Scan for the cell matching the given text and deliver its [X, Y] coordinate at center. 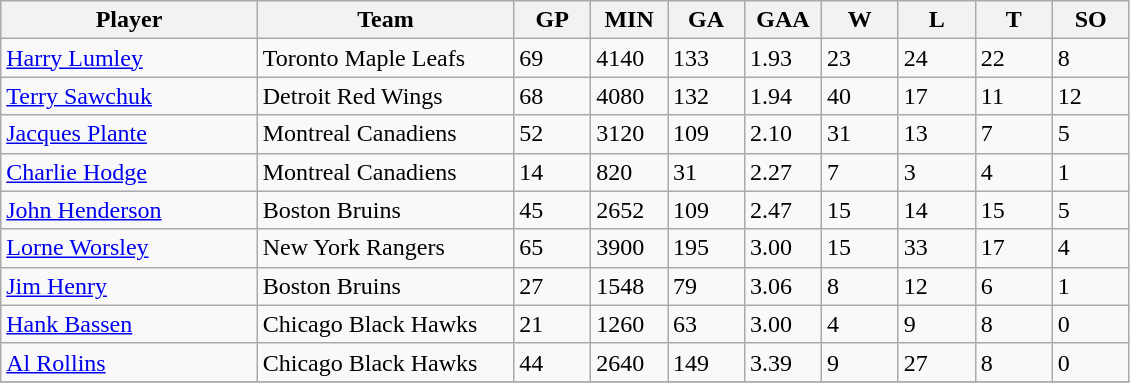
3.06 [782, 286]
13 [936, 134]
149 [706, 362]
2640 [630, 362]
820 [630, 172]
2.47 [782, 210]
2652 [630, 210]
24 [936, 58]
4140 [630, 58]
Lorne Worsley [129, 248]
T [1014, 20]
6 [1014, 286]
44 [552, 362]
Team [385, 20]
52 [552, 134]
MIN [630, 20]
Terry Sawchuk [129, 96]
45 [552, 210]
63 [706, 324]
Jacques Plante [129, 134]
21 [552, 324]
Player [129, 20]
33 [936, 248]
79 [706, 286]
133 [706, 58]
65 [552, 248]
22 [1014, 58]
GP [552, 20]
11 [1014, 96]
4080 [630, 96]
2.10 [782, 134]
1.94 [782, 96]
GAA [782, 20]
3120 [630, 134]
3900 [630, 248]
New York Rangers [385, 248]
SO [1090, 20]
132 [706, 96]
W [860, 20]
Harry Lumley [129, 58]
40 [860, 96]
69 [552, 58]
2.27 [782, 172]
3 [936, 172]
John Henderson [129, 210]
195 [706, 248]
Jim Henry [129, 286]
Toronto Maple Leafs [385, 58]
68 [552, 96]
23 [860, 58]
GA [706, 20]
Al Rollins [129, 362]
Detroit Red Wings [385, 96]
1548 [630, 286]
1260 [630, 324]
Charlie Hodge [129, 172]
Hank Bassen [129, 324]
3.39 [782, 362]
1.93 [782, 58]
L [936, 20]
